Output the [x, y] coordinate of the center of the cell containing the given text.  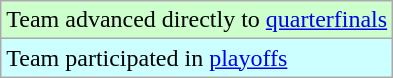
Team participated in playoffs [197, 58]
Team advanced directly to quarterfinals [197, 20]
